From the cell containing the given text, extract its center point as [x, y] coordinate. 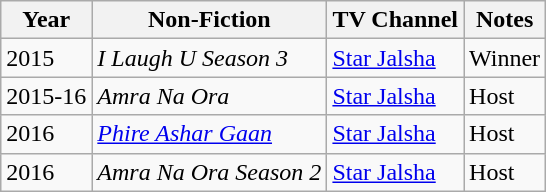
Notes [505, 20]
2015-16 [46, 96]
Amra Na Ora [210, 96]
Non-Fiction [210, 20]
Amra Na Ora Season 2 [210, 172]
2015 [46, 58]
Winner [505, 58]
I Laugh U Season 3 [210, 58]
Year [46, 20]
Phire Ashar Gaan [210, 134]
TV Channel [396, 20]
